Extract the [x, y] coordinate from the center of the cell holding the provided text.  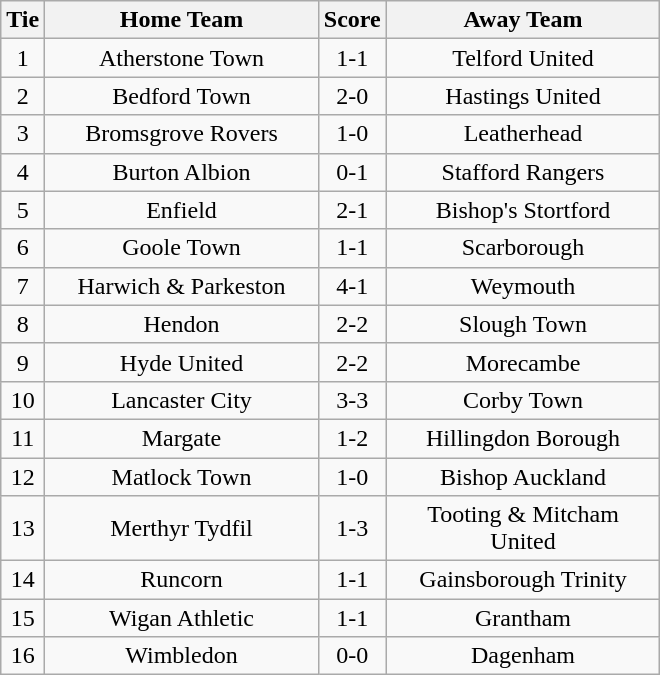
4-1 [352, 286]
7 [23, 286]
Runcorn [182, 580]
Tooting & Mitcham United [523, 528]
Burton Albion [182, 172]
Wigan Athletic [182, 618]
1-2 [352, 438]
Wimbledon [182, 656]
Bishop Auckland [523, 477]
Away Team [523, 20]
Bromsgrove Rovers [182, 134]
14 [23, 580]
15 [23, 618]
Atherstone Town [182, 58]
2-1 [352, 210]
Home Team [182, 20]
Enfield [182, 210]
Bedford Town [182, 96]
16 [23, 656]
5 [23, 210]
Grantham [523, 618]
Hillingdon Borough [523, 438]
12 [23, 477]
6 [23, 248]
Matlock Town [182, 477]
Gainsborough Trinity [523, 580]
3-3 [352, 400]
Leatherhead [523, 134]
Hendon [182, 324]
Scarborough [523, 248]
Telford United [523, 58]
Morecambe [523, 362]
Goole Town [182, 248]
Dagenham [523, 656]
Weymouth [523, 286]
Hastings United [523, 96]
13 [23, 528]
0-0 [352, 656]
Margate [182, 438]
Score [352, 20]
Bishop's Stortford [523, 210]
1-3 [352, 528]
2 [23, 96]
2-0 [352, 96]
Tie [23, 20]
Stafford Rangers [523, 172]
9 [23, 362]
Lancaster City [182, 400]
1 [23, 58]
0-1 [352, 172]
Hyde United [182, 362]
Slough Town [523, 324]
Corby Town [523, 400]
8 [23, 324]
Harwich & Parkeston [182, 286]
10 [23, 400]
4 [23, 172]
11 [23, 438]
Merthyr Tydfil [182, 528]
3 [23, 134]
